Provide the (x, y) coordinate of the cell's center where the given text is located.  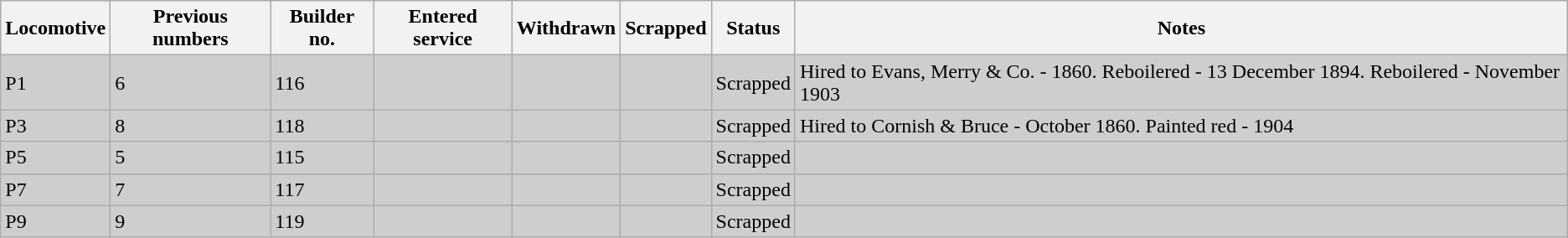
Hired to Cornish & Bruce - October 1860. Painted red - 1904 (1181, 126)
6 (191, 82)
P1 (55, 82)
Status (753, 28)
P5 (55, 158)
P3 (55, 126)
P7 (55, 189)
116 (322, 82)
117 (322, 189)
Builder no. (322, 28)
Entered service (442, 28)
119 (322, 221)
Previous numbers (191, 28)
5 (191, 158)
P9 (55, 221)
Notes (1181, 28)
118 (322, 126)
115 (322, 158)
Withdrawn (566, 28)
9 (191, 221)
7 (191, 189)
8 (191, 126)
Locomotive (55, 28)
Hired to Evans, Merry & Co. - 1860. Reboilered - 13 December 1894. Reboilered - November 1903 (1181, 82)
